Locate the cell with the specified text and output its [x, y] center coordinate. 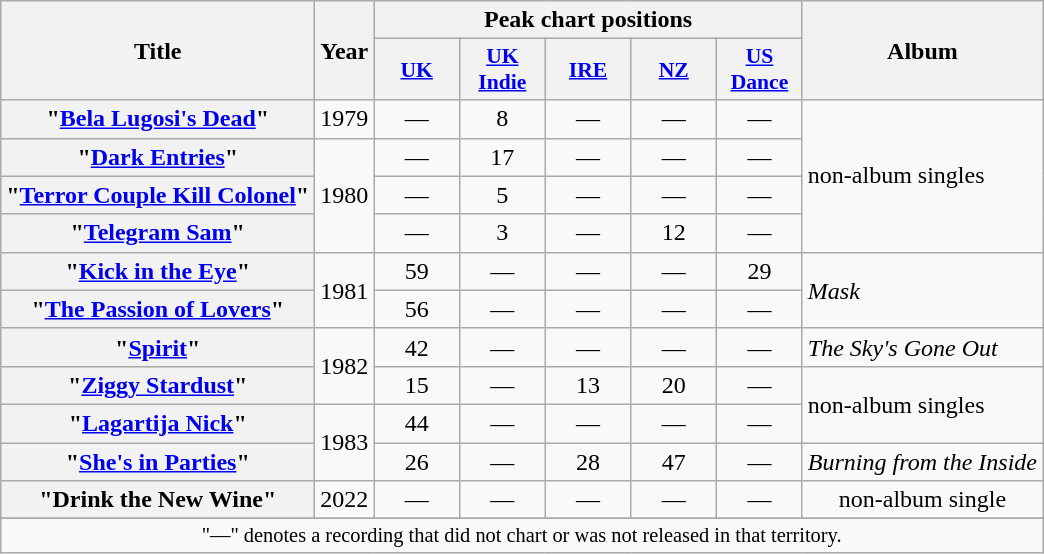
IRE [588, 70]
1983 [344, 442]
"Drink the New Wine" [158, 500]
1979 [344, 119]
15 [417, 385]
The Sky's Gone Out [922, 347]
"Lagartija Nick" [158, 423]
"Bela Lugosi's Dead" [158, 119]
8 [502, 119]
Mask [922, 290]
Burning from the Inside [922, 461]
47 [674, 461]
"—" denotes a recording that did not chart or was not released in that territory. [522, 536]
3 [502, 233]
56 [417, 309]
1982 [344, 366]
UK [417, 70]
NZ [674, 70]
42 [417, 347]
Album [922, 50]
"The Passion of Lovers" [158, 309]
20 [674, 385]
"Terror Couple Kill Colonel" [158, 195]
"She's in Parties" [158, 461]
28 [588, 461]
non-album single [922, 500]
Year [344, 50]
Peak chart positions [588, 20]
26 [417, 461]
2022 [344, 500]
59 [417, 271]
"Spirit" [158, 347]
12 [674, 233]
29 [760, 271]
1981 [344, 290]
"Kick in the Eye" [158, 271]
17 [502, 157]
UKIndie [502, 70]
5 [502, 195]
USDance [760, 70]
44 [417, 423]
Title [158, 50]
13 [588, 385]
"Ziggy Stardust" [158, 385]
"Telegram Sam" [158, 233]
1980 [344, 195]
"Dark Entries" [158, 157]
